Search for the cell housing the specified text and yield its (x, y) center coordinate. 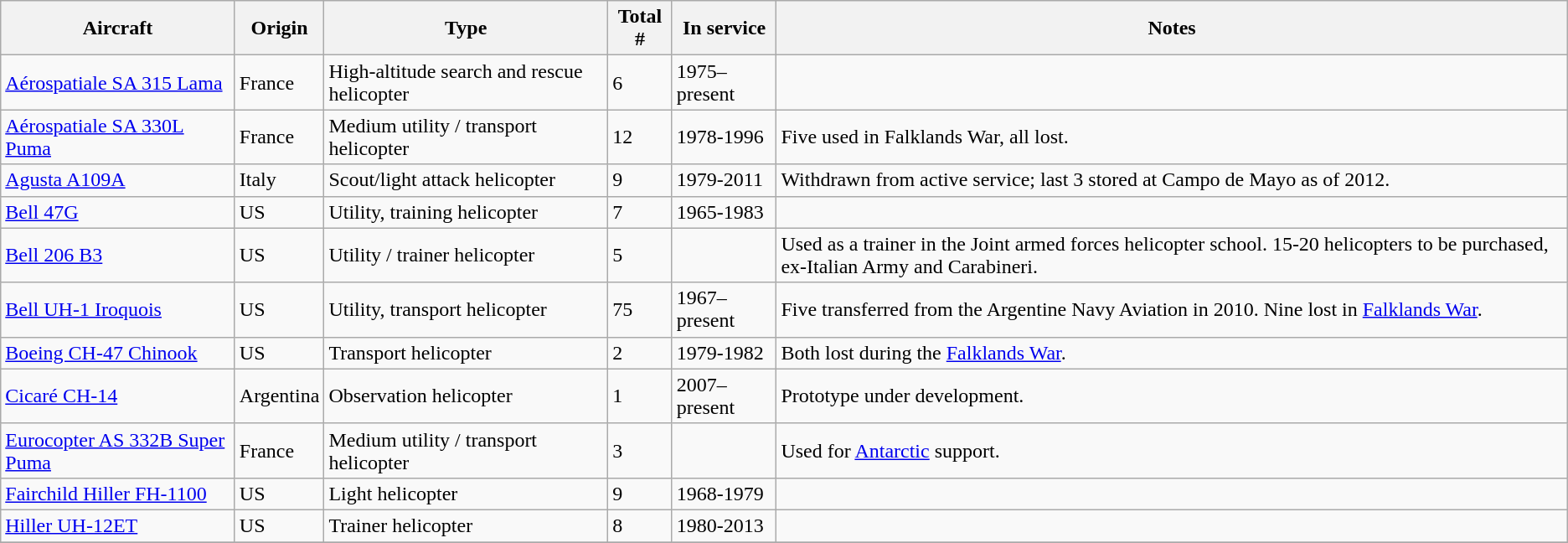
2 (640, 353)
12 (640, 137)
7 (640, 212)
Boeing CH-47 Chinook (118, 353)
Scout/light attack helicopter (466, 180)
Argentina (280, 396)
3 (640, 451)
Trainer helicopter (466, 525)
Cicaré CH-14 (118, 396)
1 (640, 396)
Used for Antarctic support. (1172, 451)
Bell 206 B3 (118, 255)
Aérospatiale SA 315 Lama (118, 82)
1968-1979 (724, 494)
6 (640, 82)
In service (724, 28)
Transport helicopter (466, 353)
2007–present (724, 396)
Fairchild Hiller FH-1100 (118, 494)
Withdrawn from active service; last 3 stored at Campo de Mayo as of 2012. (1172, 180)
Total # (640, 28)
Eurocopter AS 332B Super Puma (118, 451)
Hiller UH-12ET (118, 525)
1980-2013 (724, 525)
Bell UH-1 Iroquois (118, 310)
8 (640, 525)
Prototype under development. (1172, 396)
Aircraft (118, 28)
1967–present (724, 310)
Italy (280, 180)
1975–present (724, 82)
Type (466, 28)
Utility / trainer helicopter (466, 255)
Observation helicopter (466, 396)
Utility, training helicopter (466, 212)
High-altitude search and rescue helicopter (466, 82)
5 (640, 255)
Origin (280, 28)
Notes (1172, 28)
Both lost during the Falklands War. (1172, 353)
Aérospatiale SA 330L Puma (118, 137)
1978-1996 (724, 137)
Used as a trainer in the Joint armed forces helicopter school. 15-20 helicopters to be purchased, ex-Italian Army and Carabineri. (1172, 255)
1979-2011 (724, 180)
75 (640, 310)
Bell 47G (118, 212)
1965-1983 (724, 212)
1979-1982 (724, 353)
Utility, transport helicopter (466, 310)
Light helicopter (466, 494)
Five transferred from the Argentine Navy Aviation in 2010. Nine lost in Falklands War. (1172, 310)
Five used in Falklands War, all lost. (1172, 137)
Agusta A109A (118, 180)
